Locate the cell with the specified text and output its (X, Y) center coordinate. 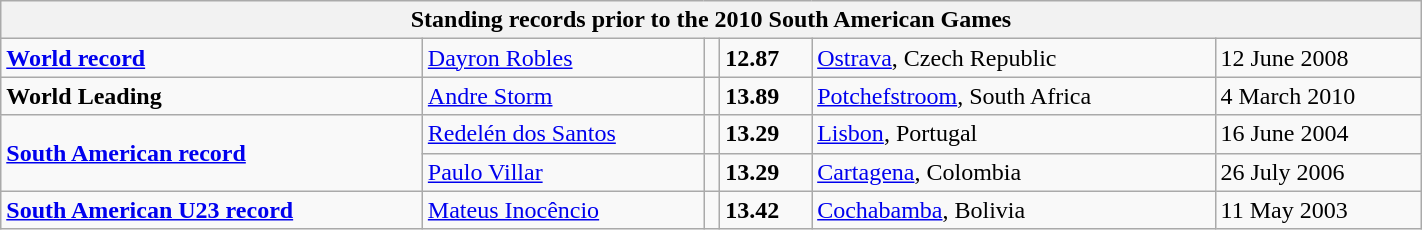
13.42 (766, 210)
Cochabamba, Bolivia (1014, 210)
26 July 2006 (1318, 172)
World record (212, 58)
Potchefstroom, South Africa (1014, 96)
Dayron Robles (563, 58)
16 June 2004 (1318, 134)
Standing records prior to the 2010 South American Games (711, 20)
Paulo Villar (563, 172)
South American record (212, 153)
12 June 2008 (1318, 58)
Redelén dos Santos (563, 134)
Andre Storm (563, 96)
Cartagena, Colombia (1014, 172)
World Leading (212, 96)
12.87 (766, 58)
13.89 (766, 96)
11 May 2003 (1318, 210)
Ostrava, Czech Republic (1014, 58)
South American U23 record (212, 210)
Mateus Inocêncio (563, 210)
4 March 2010 (1318, 96)
Lisbon, Portugal (1014, 134)
